Identify which cell holds the provided text, then report its (x, y) central coordinate. 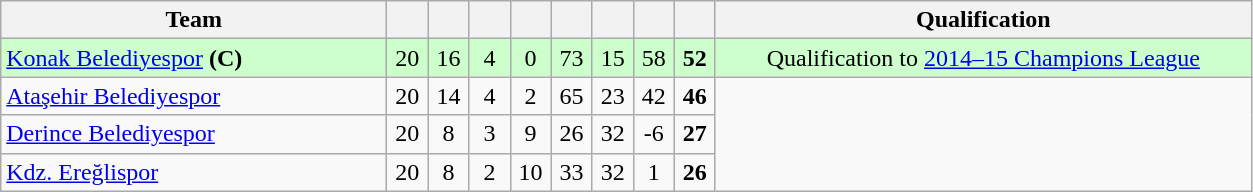
33 (572, 172)
1 (654, 172)
27 (694, 134)
Team (194, 20)
58 (654, 58)
Konak Belediyespor (C) (194, 58)
46 (694, 96)
-6 (654, 134)
Derince Belediyespor (194, 134)
3 (490, 134)
10 (530, 172)
0 (530, 58)
Kdz. Ereğlispor (194, 172)
14 (448, 96)
9 (530, 134)
73 (572, 58)
16 (448, 58)
65 (572, 96)
42 (654, 96)
Ataşehir Belediyespor (194, 96)
52 (694, 58)
15 (612, 58)
23 (612, 96)
Qualification (983, 20)
Qualification to 2014–15 Champions League (983, 58)
